Pinpoint the cell where the given text exists, returning its [x, y] midpoint coordinate. 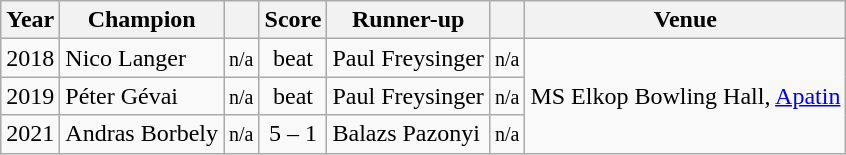
Year [30, 20]
2019 [30, 96]
2021 [30, 134]
Champion [142, 20]
Score [293, 20]
Péter Gévai [142, 96]
Runner-up [408, 20]
Venue [686, 20]
MS Elkop Bowling Hall, Apatin [686, 96]
Andras Borbely [142, 134]
2018 [30, 58]
5 – 1 [293, 134]
Nico Langer [142, 58]
Balazs Pazonyi [408, 134]
